Output the (x, y) coordinate of the center of the cell containing the given text.  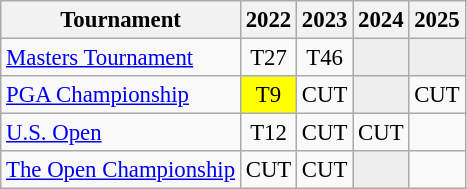
PGA Championship (121, 95)
T27 (268, 58)
2024 (381, 20)
The Open Championship (121, 170)
T9 (268, 95)
2025 (437, 20)
2023 (325, 20)
U.S. Open (121, 133)
T12 (268, 133)
Masters Tournament (121, 58)
T46 (325, 58)
2022 (268, 20)
Tournament (121, 20)
